Determine the [x, y] coordinate at the center of the cell enclosing the given text.  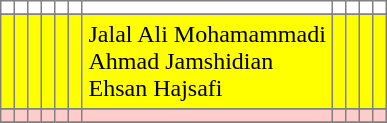
Jalal Ali Mohamammadi Ahmad Jamshidian Ehsan Hajsafi [208, 61]
